Provide the (X, Y) coordinate of the cell's center where the given text is located.  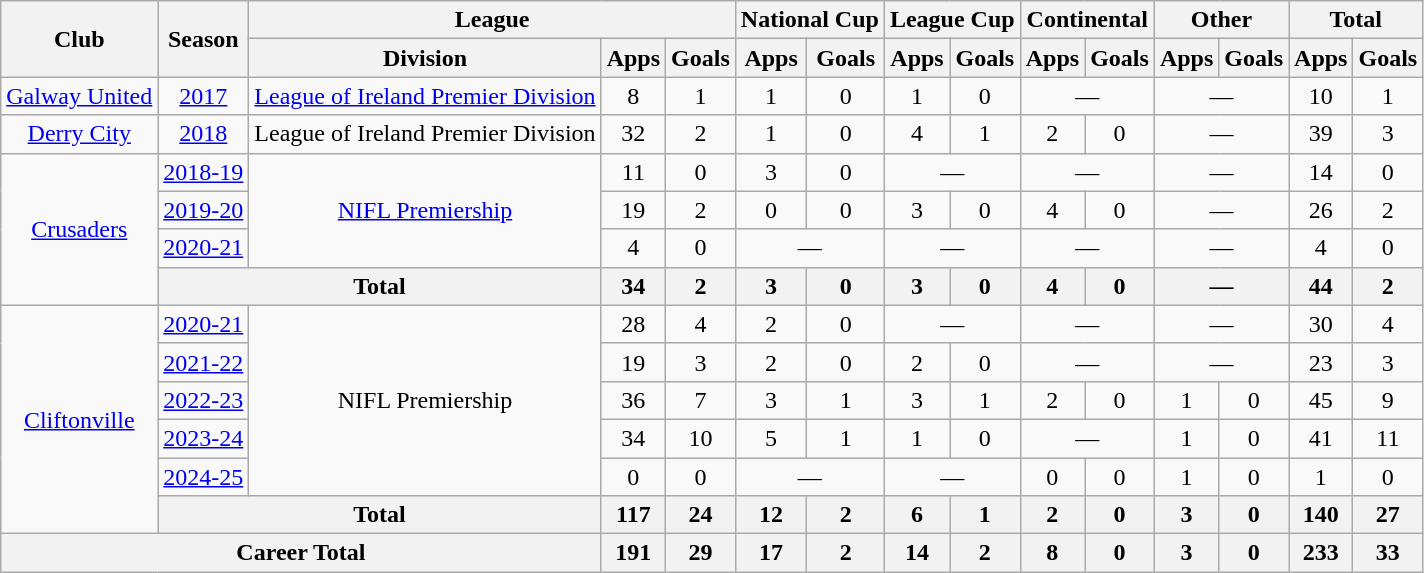
7 (701, 400)
2017 (204, 96)
2021-22 (204, 362)
League Cup (952, 20)
28 (633, 324)
Career Total (301, 553)
2023-24 (204, 438)
45 (1321, 400)
191 (633, 553)
Crusaders (80, 229)
2024-25 (204, 477)
Continental (1087, 20)
33 (1388, 553)
30 (1321, 324)
6 (916, 515)
140 (1321, 515)
233 (1321, 553)
117 (633, 515)
29 (701, 553)
39 (1321, 134)
12 (771, 515)
Club (80, 39)
32 (633, 134)
5 (771, 438)
23 (1321, 362)
9 (1388, 400)
27 (1388, 515)
Division (425, 58)
41 (1321, 438)
Season (204, 39)
26 (1321, 210)
2018-19 (204, 172)
Galway United (80, 96)
44 (1321, 286)
Cliftonville (80, 419)
2019-20 (204, 210)
2018 (204, 134)
Other (1221, 20)
Derry City (80, 134)
36 (633, 400)
League (492, 20)
National Cup (810, 20)
24 (701, 515)
2022-23 (204, 400)
17 (771, 553)
